Search for the cell housing the specified text and yield its [x, y] center coordinate. 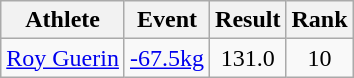
Athlete [63, 20]
-67.5kg [166, 58]
10 [320, 58]
Roy Guerin [63, 58]
131.0 [248, 58]
Result [248, 20]
Event [166, 20]
Rank [320, 20]
